Identify which cell holds the provided text, then report its [x, y] central coordinate. 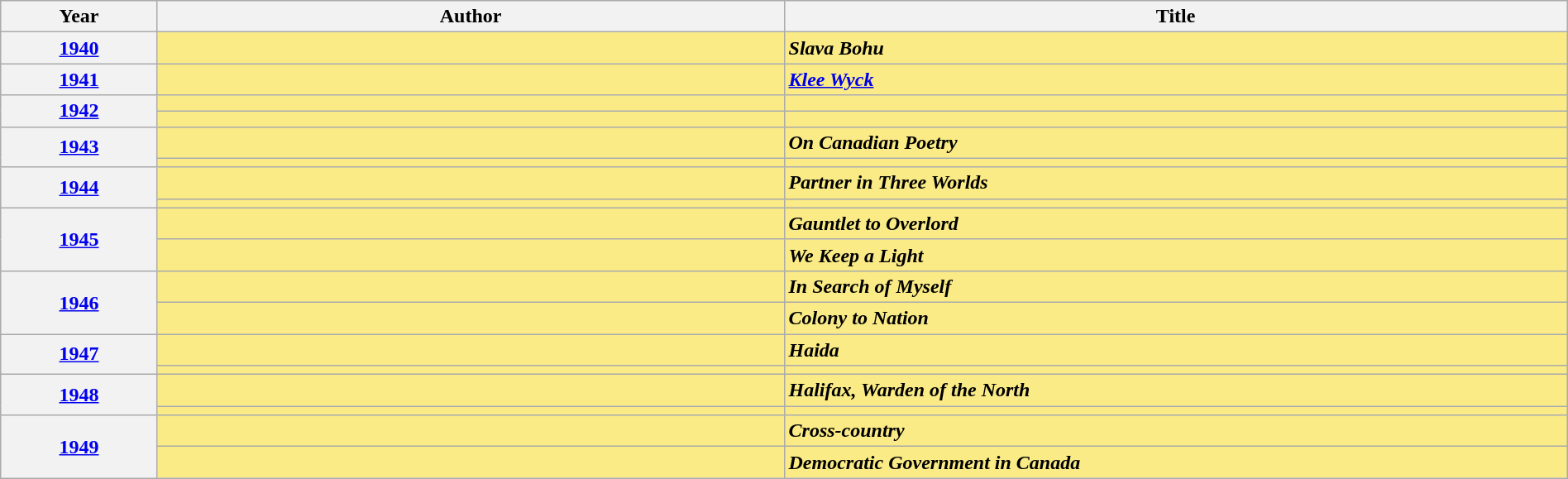
1947 [79, 354]
Klee Wyck [1176, 79]
1940 [79, 48]
1943 [79, 147]
1942 [79, 111]
1945 [79, 239]
1949 [79, 447]
Year [79, 17]
Partner in Three Worlds [1176, 183]
Slava Bohu [1176, 48]
Democratic Government in Canada [1176, 462]
1941 [79, 79]
Halifax, Warden of the North [1176, 390]
We Keep a Light [1176, 255]
In Search of Myself [1176, 286]
On Canadian Poetry [1176, 142]
1948 [79, 395]
1944 [79, 187]
1946 [79, 302]
Haida [1176, 350]
Gauntlet to Overlord [1176, 223]
Cross-country [1176, 431]
Title [1176, 17]
Colony to Nation [1176, 318]
Author [471, 17]
